Pinpoint the cell where the given text exists, returning its [x, y] midpoint coordinate. 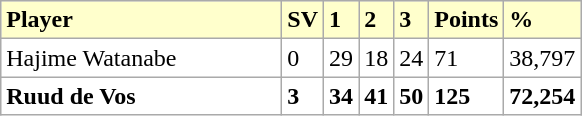
41 [376, 96]
SV [303, 20]
Player [142, 20]
38,797 [542, 58]
24 [412, 58]
18 [376, 58]
72,254 [542, 96]
2 [376, 20]
71 [466, 58]
29 [342, 58]
0 [303, 58]
Points [466, 20]
50 [412, 96]
1 [342, 20]
Ruud de Vos [142, 96]
% [542, 20]
34 [342, 96]
125 [466, 96]
Hajime Watanabe [142, 58]
